Search for the cell housing the specified text and yield its (x, y) center coordinate. 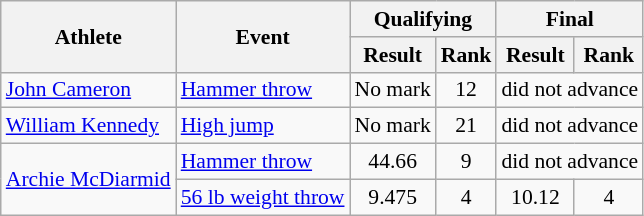
44.66 (393, 162)
21 (466, 126)
10.12 (535, 197)
9 (466, 162)
Athlete (88, 36)
9.475 (393, 197)
Final (570, 19)
William Kennedy (88, 126)
12 (466, 90)
High jump (263, 126)
Qualifying (424, 19)
Event (263, 36)
Archie McDiarmid (88, 180)
John Cameron (88, 90)
56 lb weight throw (263, 197)
